Search for the cell housing the specified text and yield its [X, Y] center coordinate. 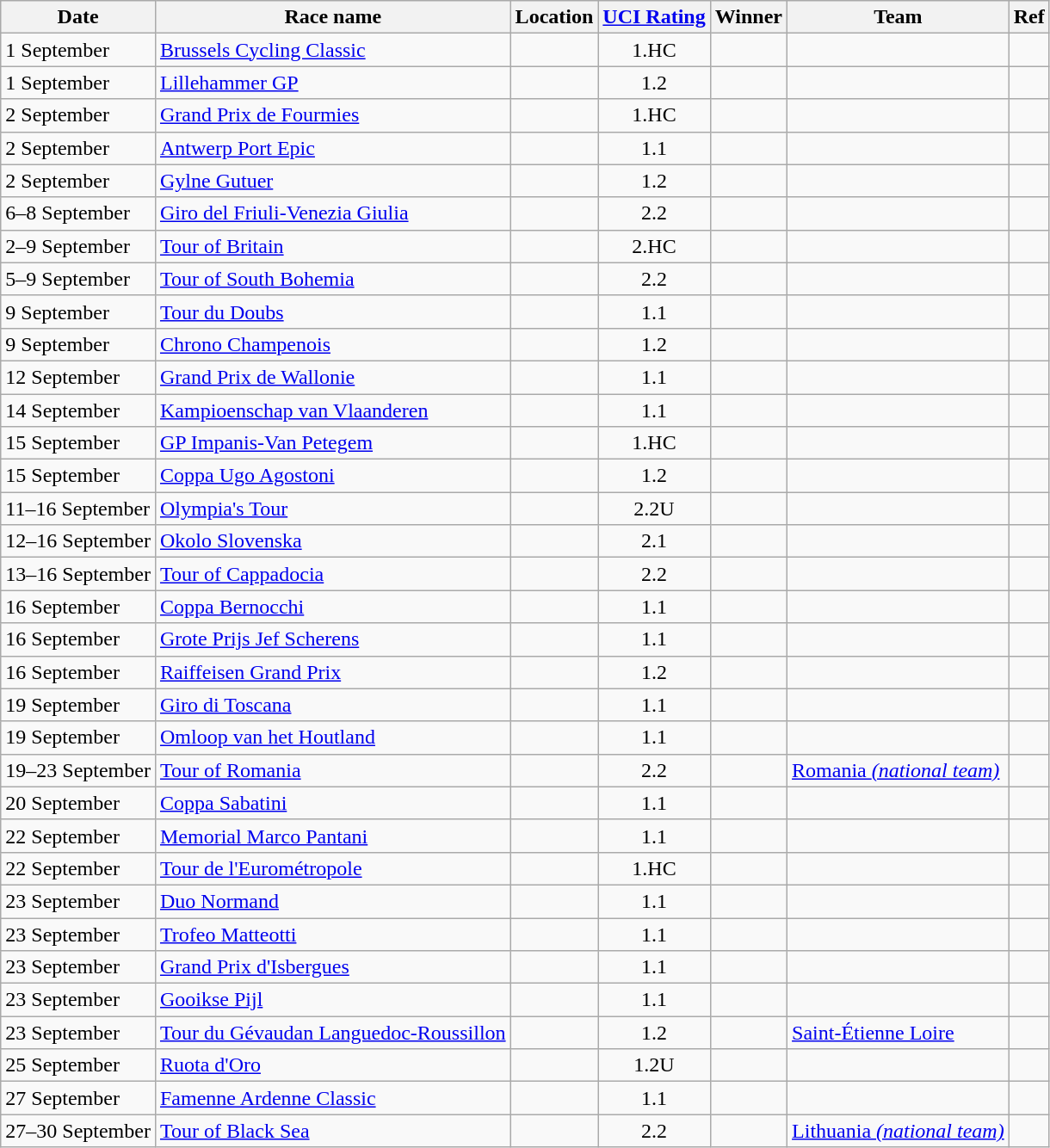
Grand Prix d'Isbergues [332, 967]
13–16 September [78, 574]
Lillehammer GP [332, 83]
5–9 September [78, 279]
Antwerp Port Epic [332, 148]
Gylne Gutuer [332, 181]
Romania (national team) [899, 770]
Famenne Ardenne Classic [332, 1098]
1.2U [654, 1065]
14 September [78, 410]
Winner [749, 17]
Race name [332, 17]
Ref [1029, 17]
2.1 [654, 541]
Saint-Étienne Loire [899, 1033]
Tour of South Bohemia [332, 279]
Team [899, 17]
Okolo Slovenska [332, 541]
Ruota d'Oro [332, 1065]
25 September [78, 1065]
Tour of Britain [332, 246]
Date [78, 17]
Giro di Toscana [332, 705]
GP Impanis-Van Petegem [332, 443]
Coppa Sabatini [332, 803]
Lithuania (national team) [899, 1131]
Tour de l'Eurométropole [332, 868]
Tour of Romania [332, 770]
27 September [78, 1098]
12 September [78, 377]
6–8 September [78, 213]
2.2U [654, 509]
UCI Rating [654, 17]
Omloop van het Houtland [332, 738]
Olympia's Tour [332, 509]
Grand Prix de Fourmies [332, 115]
19–23 September [78, 770]
11–16 September [78, 509]
12–16 September [78, 541]
Tour du Gévaudan Languedoc-Roussillon [332, 1033]
Chrono Champenois [332, 344]
2–9 September [78, 246]
Kampioenschap van Vlaanderen [332, 410]
Tour of Cappadocia [332, 574]
27–30 September [78, 1131]
Location [554, 17]
Raiffeisen Grand Prix [332, 672]
Coppa Ugo Agostoni [332, 476]
2.HC [654, 246]
Grand Prix de Wallonie [332, 377]
Giro del Friuli-Venezia Giulia [332, 213]
Memorial Marco Pantani [332, 836]
Duo Normand [332, 901]
Trofeo Matteotti [332, 934]
Gooikse Pijl [332, 1000]
Brussels Cycling Classic [332, 50]
Grote Prijs Jef Scherens [332, 639]
Tour of Black Sea [332, 1131]
Coppa Bernocchi [332, 607]
Tour du Doubs [332, 312]
20 September [78, 803]
